Search for the cell housing the specified text and yield its (X, Y) center coordinate. 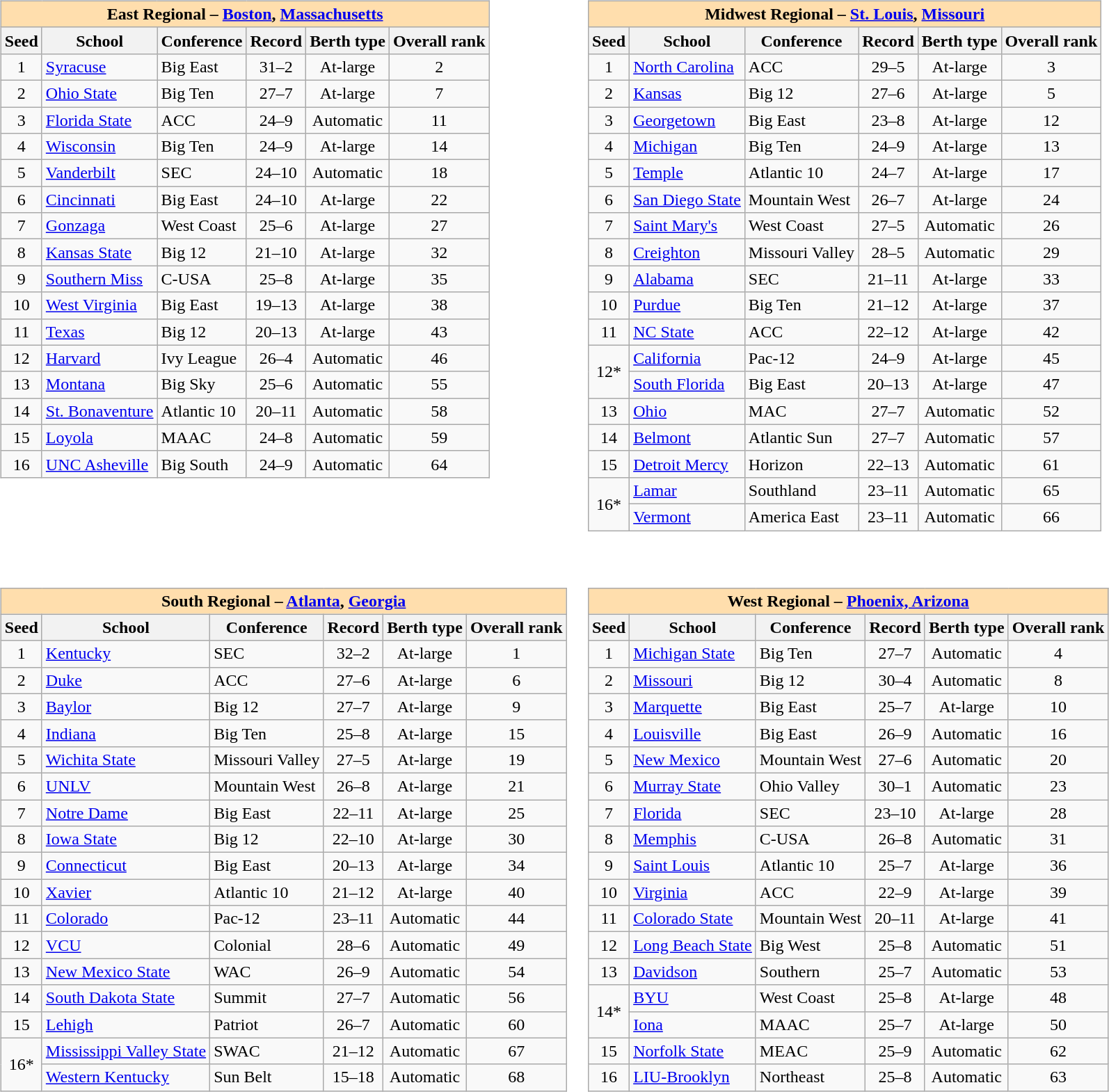
62 (1058, 1051)
38 (439, 305)
Ohio Valley (810, 786)
53 (1058, 972)
58 (439, 411)
24–8 (276, 437)
54 (516, 972)
55 (439, 385)
Western Kentucky (125, 1077)
42 (1051, 332)
Norfolk State (693, 1051)
Patriot (267, 1025)
Southern (810, 972)
Ohio State (99, 93)
Iona (693, 1025)
Murray State (693, 786)
Florida State (99, 120)
Cincinnati (99, 200)
45 (1051, 358)
27 (439, 226)
19 (516, 760)
29 (1051, 252)
31–2 (276, 67)
Baylor (125, 707)
66 (1051, 517)
65 (1051, 490)
48 (1058, 998)
30–1 (895, 786)
Kentucky (125, 654)
UNC Asheville (99, 464)
Big South (202, 464)
23–10 (895, 813)
22–10 (353, 840)
NC State (687, 332)
Big Sky (202, 385)
Detroit Mercy (687, 464)
23–8 (888, 120)
Florida (693, 813)
47 (1051, 385)
Colonial (267, 945)
44 (516, 919)
Atlantic Sun (801, 437)
Kansas (687, 93)
21–10 (276, 252)
50 (1058, 1025)
New Mexico (693, 760)
West Virginia (99, 305)
39 (1058, 892)
22–11 (353, 813)
Vermont (687, 517)
North Carolina (687, 67)
Loyola (99, 437)
Lamar (687, 490)
Big West (810, 945)
30 (516, 840)
21 (516, 786)
Southern Miss (99, 279)
Memphis (693, 840)
25–9 (895, 1051)
Creighton (687, 252)
MAC (801, 411)
25 (516, 813)
52 (1051, 411)
Vanderbilt (99, 173)
San Diego State (687, 200)
St. Bonaventure (99, 411)
35 (439, 279)
26 (1051, 226)
Alabama (687, 279)
60 (516, 1025)
67 (516, 1051)
22–9 (895, 892)
Ivy League (202, 358)
Midwest Regional – St. Louis, Missouri (845, 14)
Gonzaga (99, 226)
Colorado (125, 919)
28–5 (888, 252)
New Mexico State (125, 972)
22 (439, 200)
Long Beach State (693, 945)
26–4 (276, 358)
Wichita State (125, 760)
Virginia (693, 892)
Temple (687, 173)
West Regional – Phoenix, Arizona (849, 601)
Iowa State (125, 840)
America East (801, 517)
UNLV (125, 786)
BYU (693, 998)
51 (1058, 945)
South Dakota State (125, 998)
Marquette (693, 707)
Missouri (693, 680)
Ohio (687, 411)
Wisconsin (99, 147)
Summit (267, 998)
59 (439, 437)
East Regional – Boston, Massachusetts (245, 14)
32–2 (353, 654)
49 (516, 945)
14* (609, 1011)
23 (1058, 786)
Mississippi Valley State (125, 1051)
41 (1058, 919)
Michigan (687, 147)
Horizon (801, 464)
21–11 (888, 279)
MEAC (810, 1051)
37 (1051, 305)
SWAC (267, 1051)
Louisville (693, 733)
29–5 (888, 67)
20 (1058, 760)
17 (1051, 173)
Davidson (693, 972)
Syracuse (99, 67)
Belmont (687, 437)
56 (516, 998)
43 (439, 332)
46 (439, 358)
Michigan State (693, 654)
22–12 (888, 332)
South Regional – Atlanta, Georgia (284, 601)
Notre Dame (125, 813)
22–13 (888, 464)
15–18 (353, 1077)
Colorado State (693, 919)
Montana (99, 385)
32 (439, 252)
30–4 (895, 680)
Xavier (125, 892)
63 (1058, 1077)
Harvard (99, 358)
68 (516, 1077)
Kansas State (99, 252)
64 (439, 464)
18 (439, 173)
Lehigh (125, 1025)
40 (516, 892)
LIU-Brooklyn (693, 1077)
Saint Louis (693, 866)
VCU (125, 945)
12* (609, 371)
24–7 (888, 173)
33 (1051, 279)
Northeast (810, 1077)
Sun Belt (267, 1077)
Indiana (125, 733)
Southland (801, 490)
South Florida (687, 385)
31 (1058, 840)
36 (1058, 866)
57 (1051, 437)
Texas (99, 332)
61 (1051, 464)
Duke (125, 680)
28 (1058, 813)
Georgetown (687, 120)
WAC (267, 972)
Saint Mary's (687, 226)
28–6 (353, 945)
Purdue (687, 305)
34 (516, 866)
19–13 (276, 305)
24 (1051, 200)
Connecticut (125, 866)
California (687, 358)
